Identify which cell holds the provided text, then report its (x, y) central coordinate. 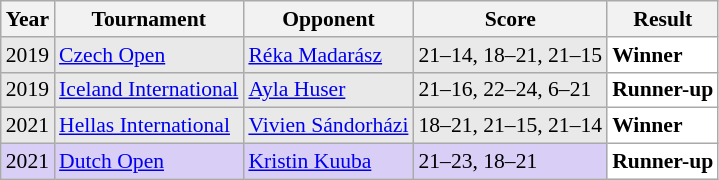
Score (510, 19)
Vivien Sándorházi (328, 126)
Czech Open (148, 55)
Réka Madarász (328, 55)
21–16, 22–24, 6–21 (510, 90)
Ayla Huser (328, 90)
Year (28, 19)
18–21, 21–15, 21–14 (510, 126)
Dutch Open (148, 162)
Hellas International (148, 126)
Kristin Kuuba (328, 162)
Result (662, 19)
21–23, 18–21 (510, 162)
Iceland International (148, 90)
21–14, 18–21, 21–15 (510, 55)
Tournament (148, 19)
Opponent (328, 19)
